Scan for the cell matching the given text and deliver its [x, y] coordinate at center. 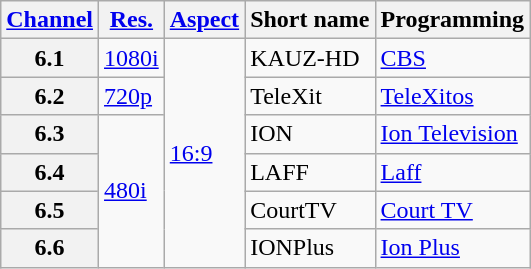
1080i [132, 58]
CourtTV [310, 210]
Aspect [204, 20]
6.6 [50, 248]
TeleXit [310, 96]
6.4 [50, 172]
Channel [50, 20]
TeleXitos [452, 96]
Short name [310, 20]
6.5 [50, 210]
LAFF [310, 172]
6.2 [50, 96]
IONPlus [310, 248]
Res. [132, 20]
720p [132, 96]
Court TV [452, 210]
CBS [452, 58]
6.1 [50, 58]
Programming [452, 20]
Ion Television [452, 134]
6.3 [50, 134]
KAUZ-HD [310, 58]
ION [310, 134]
16:9 [204, 153]
480i [132, 191]
Ion Plus [452, 248]
Laff [452, 172]
